Return the (x, y) coordinate for the center point of the cell that contains the specified text.  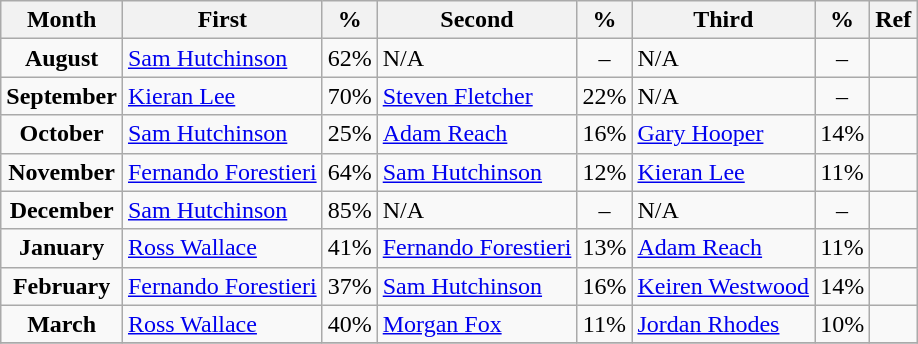
64% (350, 172)
85% (350, 210)
Keiren Westwood (724, 286)
10% (842, 324)
40% (350, 324)
August (62, 58)
January (62, 248)
Jordan Rhodes (724, 324)
March (62, 324)
Second (477, 20)
February (62, 286)
Gary Hooper (724, 134)
Ref (894, 20)
Steven Fletcher (477, 96)
37% (350, 286)
62% (350, 58)
13% (604, 248)
22% (604, 96)
October (62, 134)
September (62, 96)
Third (724, 20)
Morgan Fox (477, 324)
November (62, 172)
First (222, 20)
41% (350, 248)
12% (604, 172)
25% (350, 134)
70% (350, 96)
December (62, 210)
Month (62, 20)
